Return the [X, Y] coordinate for the center point of the cell that contains the specified text.  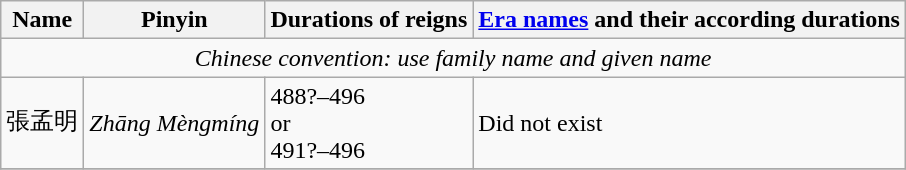
Pinyin [174, 20]
Chinese convention: use family name and given name [454, 58]
Name [42, 20]
Durations of reigns [369, 20]
488?–496or491?–496 [369, 123]
Did not exist [690, 123]
Era names and their according durations [690, 20]
Zhāng Mèngmíng [174, 123]
張孟明 [42, 123]
